Detect which cell encompasses the target text, then output its (x, y) center coordinate. 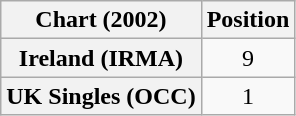
Position (248, 20)
Ireland (IRMA) (101, 58)
UK Singles (OCC) (101, 96)
9 (248, 58)
1 (248, 96)
Chart (2002) (101, 20)
